Detect which cell encompasses the target text, then output its (x, y) center coordinate. 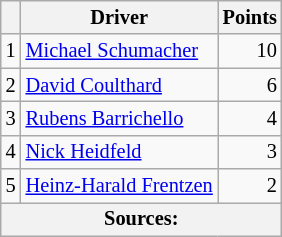
Nick Heidfeld (120, 152)
David Coulthard (120, 85)
5 (11, 186)
6 (250, 85)
Points (250, 17)
Rubens Barrichello (120, 118)
Michael Schumacher (120, 51)
Driver (120, 17)
Heinz-Harald Frentzen (120, 186)
Sources: (142, 219)
10 (250, 51)
1 (11, 51)
